Output the (X, Y) coordinate of the center of the cell containing the given text.  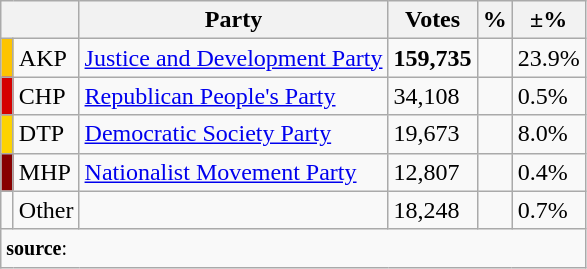
CHP (46, 96)
0.4% (548, 172)
Nationalist Movement Party (234, 172)
18,248 (432, 210)
Justice and Development Party (234, 58)
DTP (46, 134)
Other (46, 210)
8.0% (548, 134)
0.5% (548, 96)
AKP (46, 58)
19,673 (432, 134)
±% (548, 20)
MHP (46, 172)
source: (293, 248)
Party (234, 20)
12,807 (432, 172)
Republican People's Party (234, 96)
0.7% (548, 210)
23.9% (548, 58)
34,108 (432, 96)
Democratic Society Party (234, 134)
159,735 (432, 58)
% (494, 20)
Votes (432, 20)
